Detect which cell encompasses the target text, then output its (x, y) center coordinate. 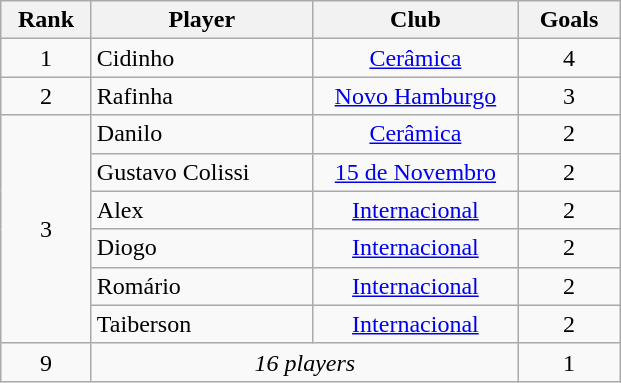
Gustavo Colissi (202, 172)
9 (46, 362)
Cidinho (202, 58)
Danilo (202, 134)
Diogo (202, 248)
Romário (202, 286)
16 players (304, 362)
Player (202, 20)
Novo Hamburgo (415, 96)
Alex (202, 210)
Rank (46, 20)
15 de Novembro (415, 172)
4 (568, 58)
Goals (568, 20)
Club (415, 20)
Rafinha (202, 96)
Taiberson (202, 324)
